From the cell containing the given text, extract its center point as (x, y) coordinate. 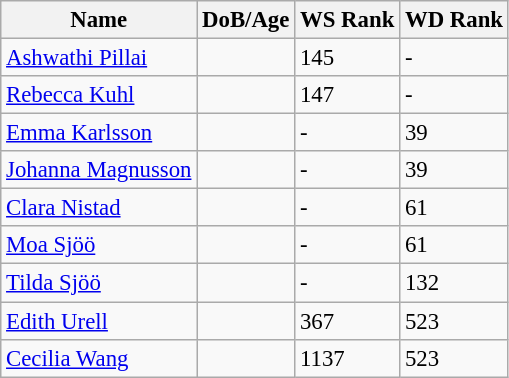
132 (454, 283)
1137 (348, 358)
DoB/Age (246, 20)
Emma Karlsson (99, 133)
WS Rank (348, 20)
WD Rank (454, 20)
Johanna Magnusson (99, 170)
Ashwathi Pillai (99, 58)
147 (348, 95)
Rebecca Kuhl (99, 95)
367 (348, 321)
Edith Urell (99, 321)
Tilda Sjöö (99, 283)
145 (348, 58)
Cecilia Wang (99, 358)
Moa Sjöö (99, 245)
Clara Nistad (99, 208)
Name (99, 20)
